Find where the given text appears and provide that cell's center as (x, y) coordinate. 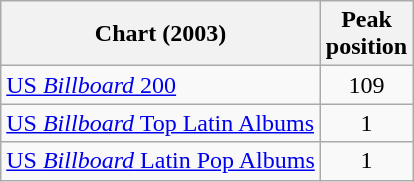
US Billboard Top Latin Albums (161, 123)
US Billboard Latin Pop Albums (161, 161)
109 (366, 85)
Peakposition (366, 34)
US Billboard 200 (161, 85)
Chart (2003) (161, 34)
